Find where the given text appears and provide that cell's center as (X, Y) coordinate. 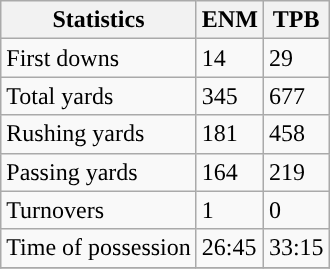
219 (296, 172)
14 (230, 58)
29 (296, 58)
Rushing yards (99, 134)
458 (296, 134)
Statistics (99, 20)
0 (296, 210)
677 (296, 96)
181 (230, 134)
26:45 (230, 248)
TPB (296, 20)
Passing yards (99, 172)
First downs (99, 58)
345 (230, 96)
164 (230, 172)
1 (230, 210)
Turnovers (99, 210)
Time of possession (99, 248)
Total yards (99, 96)
ENM (230, 20)
33:15 (296, 248)
